Provide the (x, y) coordinate of the cell's center where the given text is located.  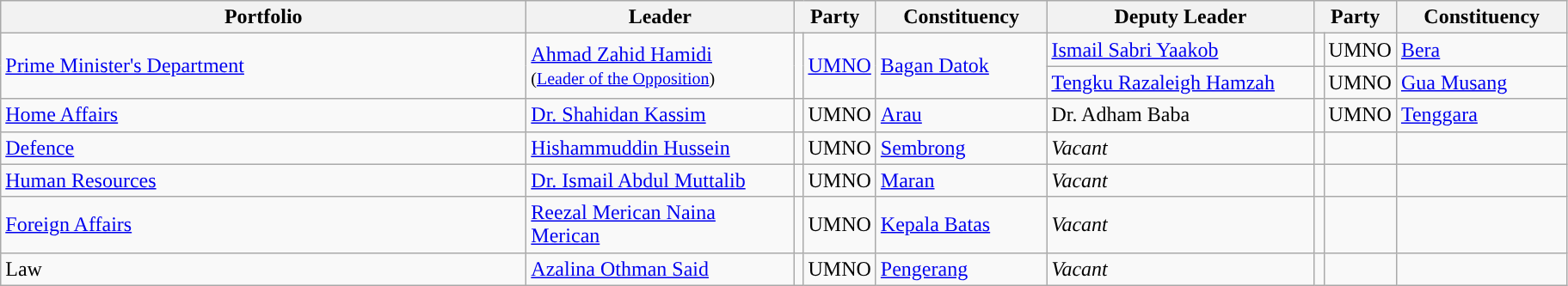
Bagan Datok (962, 66)
Portfolio (263, 17)
Sembrong (962, 148)
Home Affairs (263, 115)
Pengerang (962, 269)
Tengku Razaleigh Hamzah (1180, 82)
Maran (962, 180)
Tenggara (1481, 115)
Arau (962, 115)
Kepala Batas (962, 225)
Bera (1481, 50)
Ismail Sabri Yaakob (1180, 50)
Prime Minister's Department (263, 66)
Dr. Adham Baba (1180, 115)
Hishammuddin Hussein (661, 148)
Reezal Merican Naina Merican (661, 225)
Deputy Leader (1180, 17)
Law (263, 269)
Foreign Affairs (263, 225)
Azalina Othman Said (661, 269)
Ahmad Zahid Hamidi(Leader of the Opposition) (661, 66)
Human Resources (263, 180)
Gua Musang (1481, 82)
Leader (661, 17)
Defence (263, 148)
Dr. Shahidan Kassim (661, 115)
Dr. Ismail Abdul Muttalib (661, 180)
